Return (X, Y) of the center of cell containing provided text 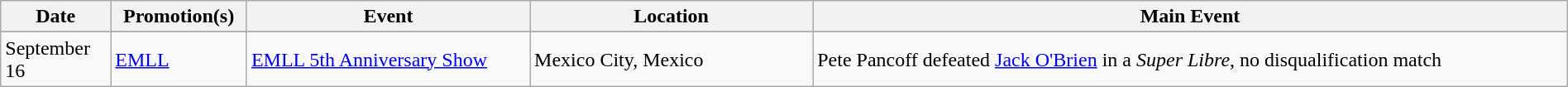
Promotion(s) (179, 17)
Event (388, 17)
September 16 (56, 60)
Date (56, 17)
EMLL 5th Anniversary Show (388, 60)
EMLL (179, 60)
Location (672, 17)
Mexico City, Mexico (672, 60)
Main Event (1191, 17)
Pete Pancoff defeated Jack O'Brien in a Super Libre, no disqualification match (1191, 60)
